Scan for the cell matching the given text and deliver its (x, y) coordinate at center. 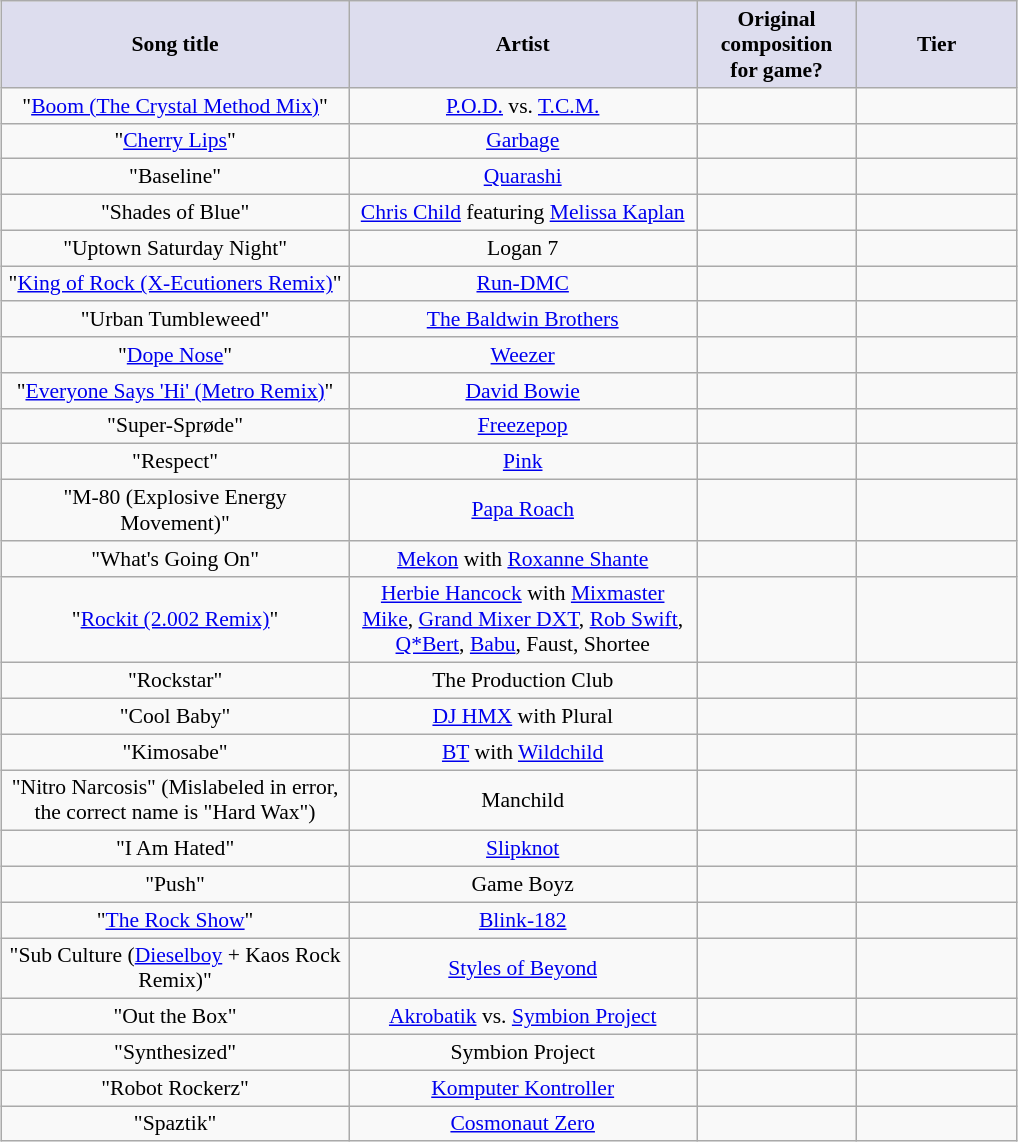
"Spaztik" (175, 1124)
"Sub Culture (Dieselboy + Kaos Rock Remix)" (175, 968)
"Rockit (2.002 Remix)" (175, 620)
Slipknot (523, 849)
Akrobatik vs. Symbion Project (523, 1017)
Blink-182 (523, 920)
Mekon with Roxanne Shante (523, 558)
Symbion Project (523, 1052)
"Urban Tumbleweed" (175, 319)
Herbie Hancock with Mixmaster Mike, Grand Mixer DXT, Rob Swift, Q*Bert, Babu, Faust, Shortee (523, 620)
"King of Rock (X-Ecutioners Remix)" (175, 284)
"Shades of Blue" (175, 212)
Styles of Beyond (523, 968)
Garbage (523, 141)
"Synthesized" (175, 1052)
The Baldwin Brothers (523, 319)
Logan 7 (523, 248)
Run-DMC (523, 284)
"Super-Sprøde" (175, 426)
"Cool Baby" (175, 716)
Song title (175, 44)
"Push" (175, 884)
Papa Roach (523, 510)
Freezepop (523, 426)
BT with Wildchild (523, 752)
The Production Club (523, 681)
Cosmonaut Zero (523, 1124)
Original composition for game? (776, 44)
"Dope Nose" (175, 355)
"I Am Hated" (175, 849)
"What's Going On" (175, 558)
Pink (523, 462)
Komputer Kontroller (523, 1088)
"Everyone Says 'Hi' (Metro Remix)" (175, 390)
"Uptown Saturday Night" (175, 248)
David Bowie (523, 390)
P.O.D. vs. T.C.M. (523, 105)
Weezer (523, 355)
"Baseline" (175, 177)
"Cherry Lips" (175, 141)
Quarashi (523, 177)
"The Rock Show" (175, 920)
"Nitro Narcosis" (Mislabeled in error, the correct name is "Hard Wax") (175, 800)
"Kimosabe" (175, 752)
"Respect" (175, 462)
DJ HMX with Plural (523, 716)
"Out the Box" (175, 1017)
Tier (937, 44)
"Robot Rockerz" (175, 1088)
Artist (523, 44)
"Rockstar" (175, 681)
"M-80 (Explosive Energy Movement)" (175, 510)
Game Boyz (523, 884)
"Boom (The Crystal Method Mix)" (175, 105)
Manchild (523, 800)
Chris Child featuring Melissa Kaplan (523, 212)
